Determine the (x, y) coordinate at the center of the cell enclosing the given text.  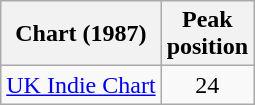
UK Indie Chart (81, 85)
Chart (1987) (81, 34)
Peakposition (207, 34)
24 (207, 85)
